Find where the given text appears and provide that cell's center as (X, Y) coordinate. 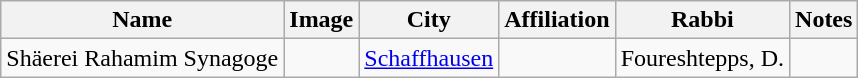
Image (322, 20)
Affiliation (557, 20)
City (429, 20)
Foureshtepps, D. (702, 58)
Schaffhausen (429, 58)
Shäerei Rahamim Synagoge (142, 58)
Rabbi (702, 20)
Name (142, 20)
Notes (824, 20)
